Output the (x, y) coordinate of the center of the cell containing the given text.  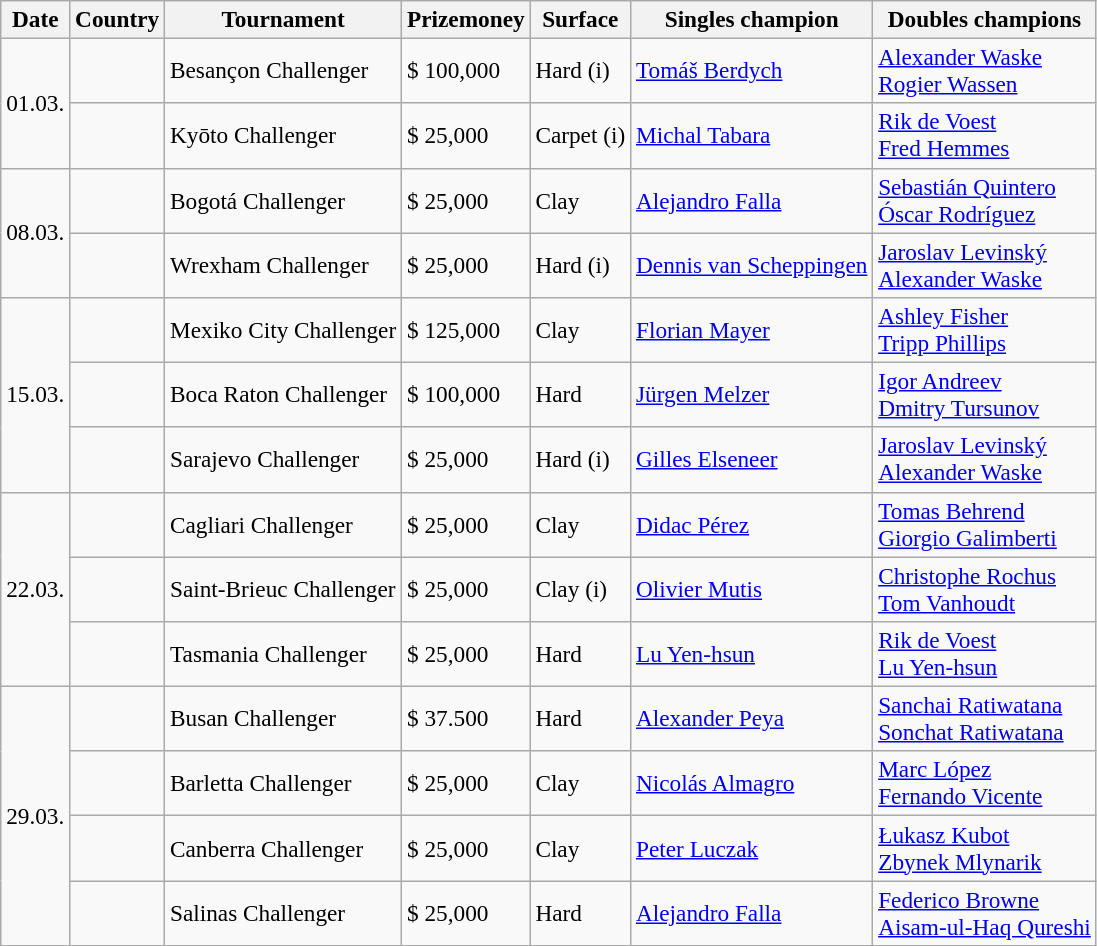
Marc López Fernando Vicente (984, 784)
Kyōto Challenger (284, 136)
$ 37.500 (466, 718)
Tomas Behrend Giorgio Galimberti (984, 524)
08.03. (36, 233)
Michal Tabara (752, 136)
Barletta Challenger (284, 784)
Rik de Voest Fred Hemmes (984, 136)
Rik de Voest Lu Yen-hsun (984, 654)
22.03. (36, 589)
Igor Andreev Dmitry Tursunov (984, 394)
Ashley Fisher Tripp Phillips (984, 330)
Singles champion (752, 19)
Salinas Challenger (284, 912)
15.03. (36, 394)
Tournament (284, 19)
Tasmania Challenger (284, 654)
Date (36, 19)
Tomáš Berdych (752, 70)
Dennis van Scheppingen (752, 264)
Florian Mayer (752, 330)
Christophe Rochus Tom Vanhoudt (984, 588)
Gilles Elseneer (752, 460)
Cagliari Challenger (284, 524)
Sarajevo Challenger (284, 460)
Alexander Peya (752, 718)
Bogotá Challenger (284, 200)
Sebastián Quintero Óscar Rodríguez (984, 200)
Boca Raton Challenger (284, 394)
Canberra Challenger (284, 848)
01.03. (36, 103)
Federico Browne Aisam-ul-Haq Qureshi (984, 912)
Country (118, 19)
Surface (580, 19)
Wrexham Challenger (284, 264)
Busan Challenger (284, 718)
Olivier Mutis (752, 588)
Sanchai Ratiwatana Sonchat Ratiwatana (984, 718)
Prizemoney (466, 19)
Peter Luczak (752, 848)
Alexander Waske Rogier Wassen (984, 70)
Doubles champions (984, 19)
Didac Pérez (752, 524)
Mexiko City Challenger (284, 330)
Saint-Brieuc Challenger (284, 588)
Lu Yen-hsun (752, 654)
29.03. (36, 816)
Nicolás Almagro (752, 784)
Łukasz Kubot Zbynek Mlynarik (984, 848)
Besançon Challenger (284, 70)
Clay (i) (580, 588)
Jürgen Melzer (752, 394)
$ 125,000 (466, 330)
Carpet (i) (580, 136)
